Provide the (X, Y) coordinate of the cell's center where the given text is located.  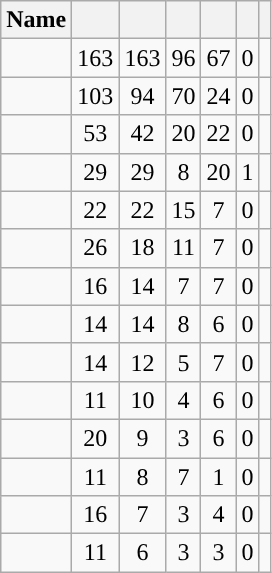
9 (142, 438)
Name (36, 20)
26 (96, 248)
12 (142, 362)
18 (142, 248)
10 (142, 400)
53 (96, 134)
42 (142, 134)
24 (218, 96)
103 (96, 96)
15 (184, 210)
96 (184, 58)
94 (142, 96)
67 (218, 58)
5 (184, 362)
70 (184, 96)
